Scan for the cell matching the given text and deliver its (X, Y) coordinate at center. 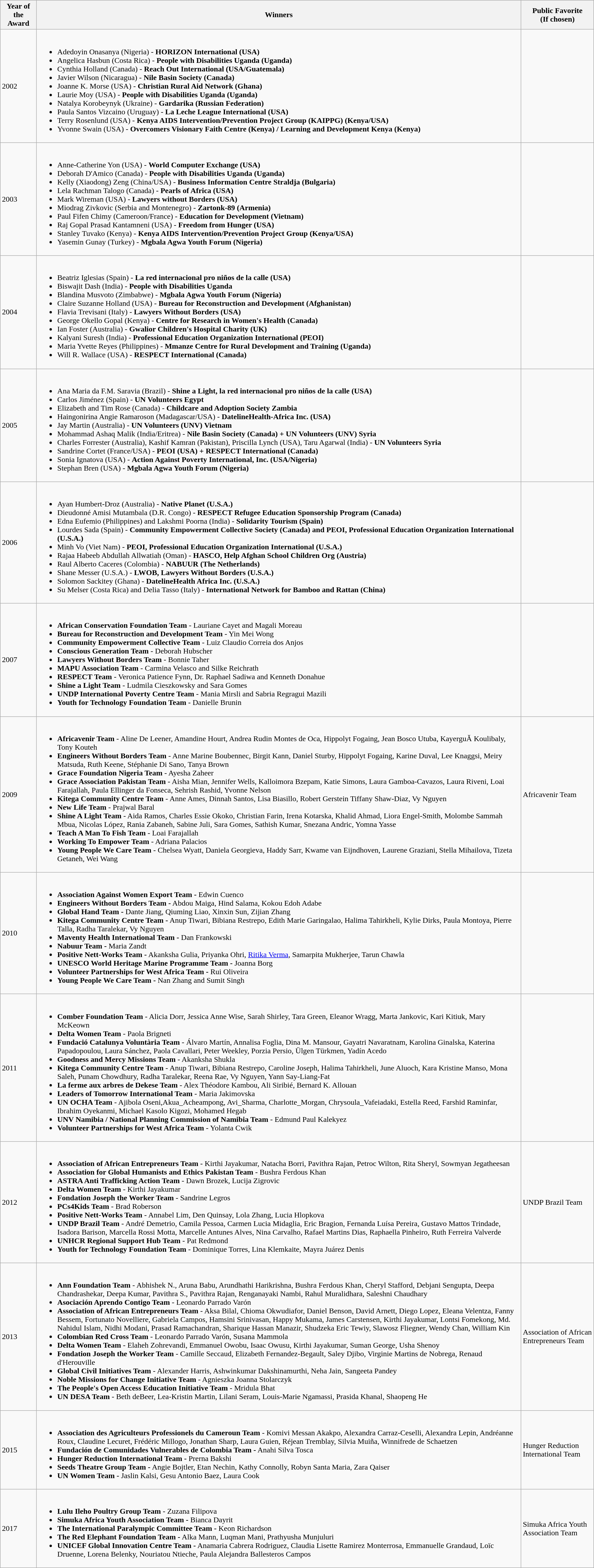
2005 (18, 425)
2006 (18, 542)
Africavenir Team (557, 794)
2011 (18, 1068)
UNDP Brazil Team (557, 1202)
Winners (279, 15)
Hunger Reduction International Team (557, 1450)
2009 (18, 794)
Public Favorite(If chosen) (557, 15)
Association of African Entrepreneurs Team (557, 1337)
2010 (18, 933)
Simuka Africa Youth Association Team (557, 1529)
2002 (18, 86)
2015 (18, 1450)
2017 (18, 1529)
2013 (18, 1337)
2003 (18, 199)
2007 (18, 660)
Year of the Award (18, 15)
2004 (18, 312)
2012 (18, 1202)
